Find where the given text appears and provide that cell's center as (x, y) coordinate. 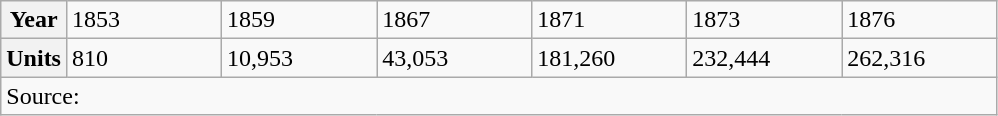
1853 (144, 20)
181,260 (610, 58)
810 (144, 58)
1859 (300, 20)
1867 (454, 20)
Year (34, 20)
262,316 (920, 58)
43,053 (454, 58)
Units (34, 58)
1871 (610, 20)
1876 (920, 20)
232,444 (764, 58)
1873 (764, 20)
10,953 (300, 58)
Source: (499, 96)
